Detect which cell encompasses the target text, then output its [x, y] center coordinate. 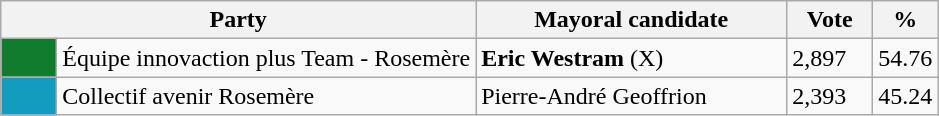
2,393 [830, 96]
Équipe innovaction plus Team - Rosemère [266, 58]
Party [238, 20]
54.76 [906, 58]
Eric Westram (X) [632, 58]
2,897 [830, 58]
45.24 [906, 96]
Mayoral candidate [632, 20]
Pierre-André Geoffrion [632, 96]
Vote [830, 20]
Collectif avenir Rosemère [266, 96]
% [906, 20]
